Search for the cell housing the specified text and yield its [x, y] center coordinate. 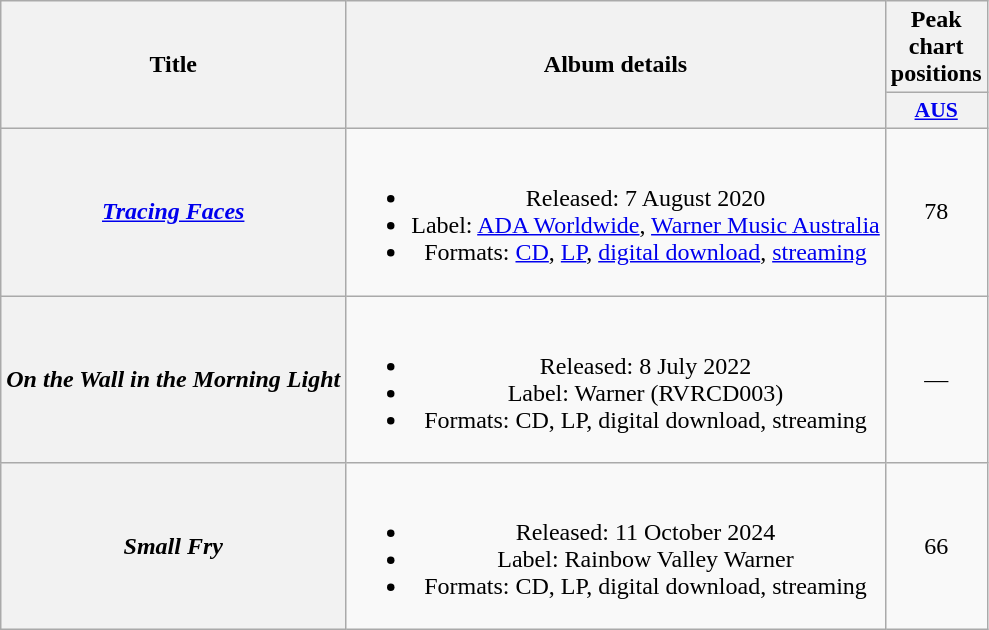
— [936, 380]
Title [174, 65]
Peak chart positions [936, 47]
On the Wall in the Morning Light [174, 380]
Tracing Faces [174, 212]
Released: 8 July 2022Label: Warner (RVRCD003)Formats: CD, LP, digital download, streaming [616, 380]
AUS [936, 111]
Album details [616, 65]
78 [936, 212]
Released: 7 August 2020Label: ADA Worldwide, Warner Music AustraliaFormats: CD, LP, digital download, streaming [616, 212]
66 [936, 546]
Small Fry [174, 546]
Released: 11 October 2024Label: Rainbow Valley WarnerFormats: CD, LP, digital download, streaming [616, 546]
